Extract the (X, Y) coordinate from the center of the cell holding the provided text.  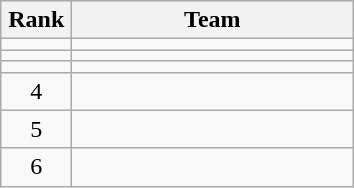
4 (36, 91)
Rank (36, 20)
5 (36, 129)
Team (212, 20)
6 (36, 167)
